Identify which cell holds the provided text, then report its [x, y] central coordinate. 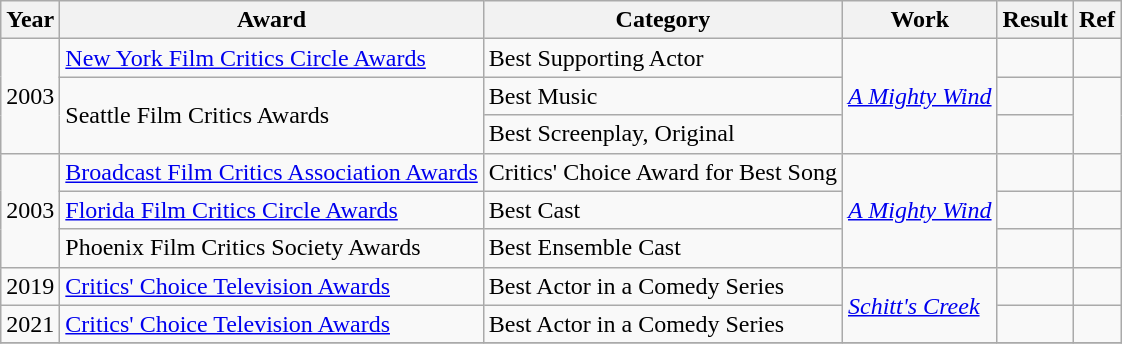
Seattle Film Critics Awards [272, 115]
Phoenix Film Critics Society Awards [272, 248]
Result [1035, 20]
Work [920, 20]
Florida Film Critics Circle Awards [272, 210]
Year [30, 20]
Best Supporting Actor [662, 58]
Category [662, 20]
2019 [30, 286]
Best Music [662, 96]
Best Ensemble Cast [662, 248]
2021 [30, 324]
Broadcast Film Critics Association Awards [272, 172]
New York Film Critics Circle Awards [272, 58]
Best Screenplay, Original [662, 134]
Schitt's Creek [920, 305]
Ref [1096, 20]
Award [272, 20]
Critics' Choice Award for Best Song [662, 172]
Best Cast [662, 210]
